Scan for the cell matching the given text and deliver its (X, Y) coordinate at center. 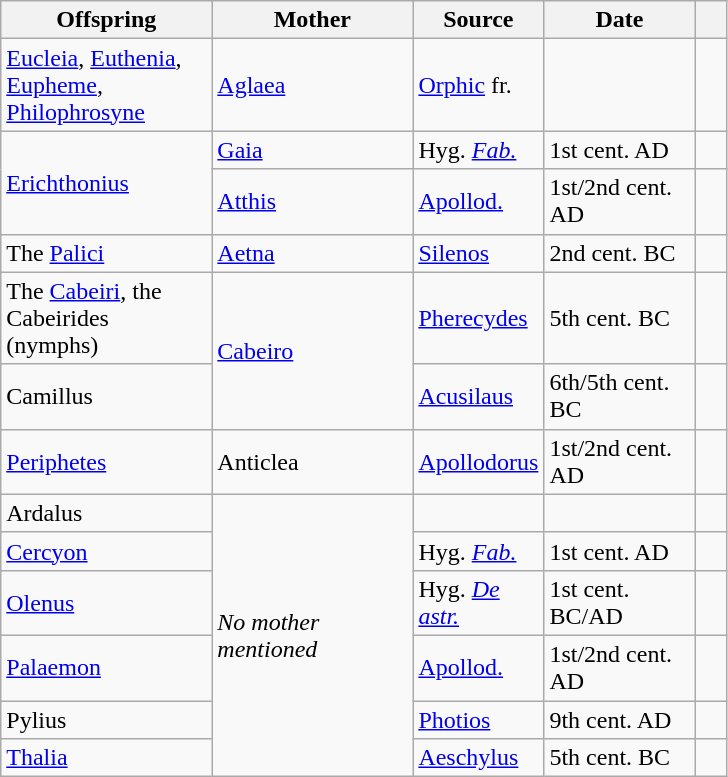
Olenus (106, 602)
Mother (312, 20)
6th/5th cent. BC (620, 396)
9th cent. AD (620, 719)
Offspring (106, 20)
1st cent. BC/AD (620, 602)
Silenos (478, 253)
Cercyon (106, 551)
Atthis (312, 202)
The Cabeiri, the Cabeirides (nymphs) (106, 318)
Camillus (106, 396)
Gaia (312, 150)
Acusilaus (478, 396)
Date (620, 20)
Aeschylus (478, 758)
Anticlea (312, 462)
Eucleia, Euthenia, Eupheme, Philophrosyne (106, 85)
Palaemon (106, 668)
Hyg. De astr. (478, 602)
Ardalus (106, 513)
Orphic fr. (478, 85)
Thalia (106, 758)
Aglaea (312, 85)
The Palici (106, 253)
Periphetes (106, 462)
Aetna (312, 253)
2nd cent. BC (620, 253)
Erichthonius (106, 182)
Apollodorus (478, 462)
No mother mentioned (312, 635)
Cabeiro (312, 350)
Pherecydes (478, 318)
Pylius (106, 719)
Photios (478, 719)
Source (478, 20)
